From the cell containing the given text, extract its center point as [x, y] coordinate. 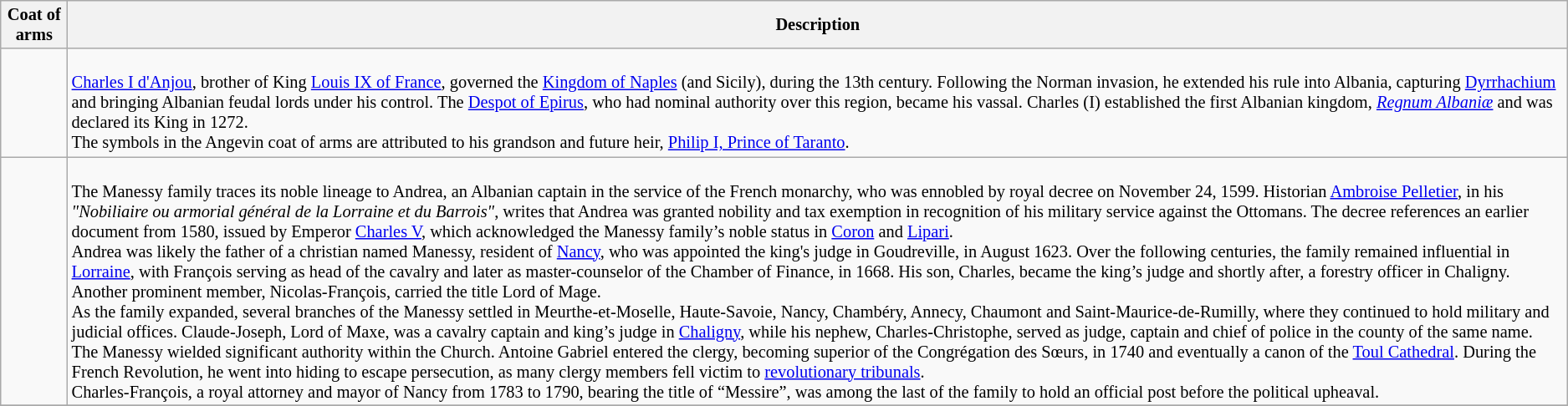
Description [818, 24]
Coat of arms [34, 24]
